Search for the cell housing the specified text and yield its (X, Y) center coordinate. 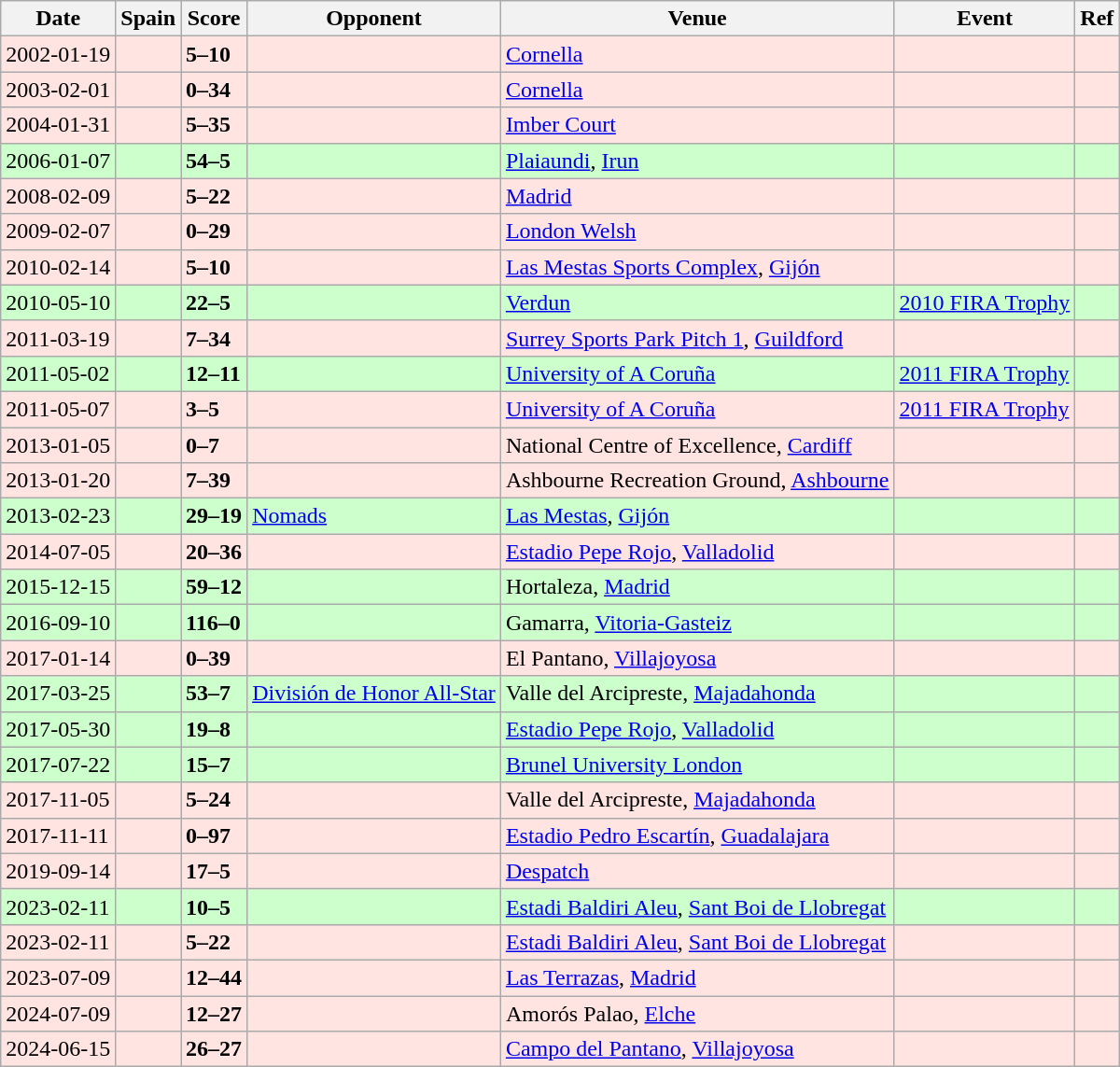
2017-03-25 (58, 694)
Campo del Pantano, Villajoyosa (697, 1049)
Gamarra, Vitoria-Gasteiz (697, 623)
2008-02-09 (58, 196)
Plaiaundi, Irun (697, 161)
2010 FIRA Trophy (985, 302)
Verdun (697, 302)
Estadio Pedro Escartín, Guadalajara (697, 835)
2024-06-15 (58, 1049)
0–39 (215, 658)
Madrid (697, 196)
10–5 (215, 906)
0–97 (215, 835)
Hortaleza, Madrid (697, 587)
59–12 (215, 587)
7–39 (215, 481)
2006-01-07 (58, 161)
2015-12-15 (58, 587)
Brunel University London (697, 765)
2013-02-23 (58, 516)
5–24 (215, 800)
Nomads (374, 516)
2010-02-14 (58, 267)
53–7 (215, 694)
29–19 (215, 516)
Event (985, 19)
54–5 (215, 161)
2011-03-19 (58, 338)
2013-01-20 (58, 481)
2019-09-14 (58, 871)
2024-07-09 (58, 1013)
Spain (148, 19)
2010-05-10 (58, 302)
12–44 (215, 977)
15–7 (215, 765)
2017-11-05 (58, 800)
Despatch (697, 871)
Las Mestas Sports Complex, Gijón (697, 267)
5–35 (215, 125)
2004-01-31 (58, 125)
2016-09-10 (58, 623)
El Pantano, Villajoyosa (697, 658)
2003-02-01 (58, 90)
Venue (697, 19)
2023-07-09 (58, 977)
Ref (1098, 19)
2017-05-30 (58, 729)
Imber Court (697, 125)
2009-02-07 (58, 232)
26–27 (215, 1049)
Las Mestas, Gijón (697, 516)
2017-01-14 (58, 658)
División de Honor All-Star (374, 694)
2013-01-05 (58, 445)
Score (215, 19)
2017-07-22 (58, 765)
Ashbourne Recreation Ground, Ashbourne (697, 481)
0–34 (215, 90)
0–7 (215, 445)
Las Terrazas, Madrid (697, 977)
0–29 (215, 232)
7–34 (215, 338)
2014-07-05 (58, 552)
2017-11-11 (58, 835)
Amorós Palao, Elche (697, 1013)
17–5 (215, 871)
22–5 (215, 302)
2011-05-02 (58, 373)
3–5 (215, 409)
Opponent (374, 19)
116–0 (215, 623)
Date (58, 19)
20–36 (215, 552)
19–8 (215, 729)
12–11 (215, 373)
National Centre of Excellence, Cardiff (697, 445)
2011-05-07 (58, 409)
12–27 (215, 1013)
London Welsh (697, 232)
Surrey Sports Park Pitch 1, Guildford (697, 338)
2002-01-19 (58, 54)
